Output the (x, y) coordinate of the center of the cell containing the given text.  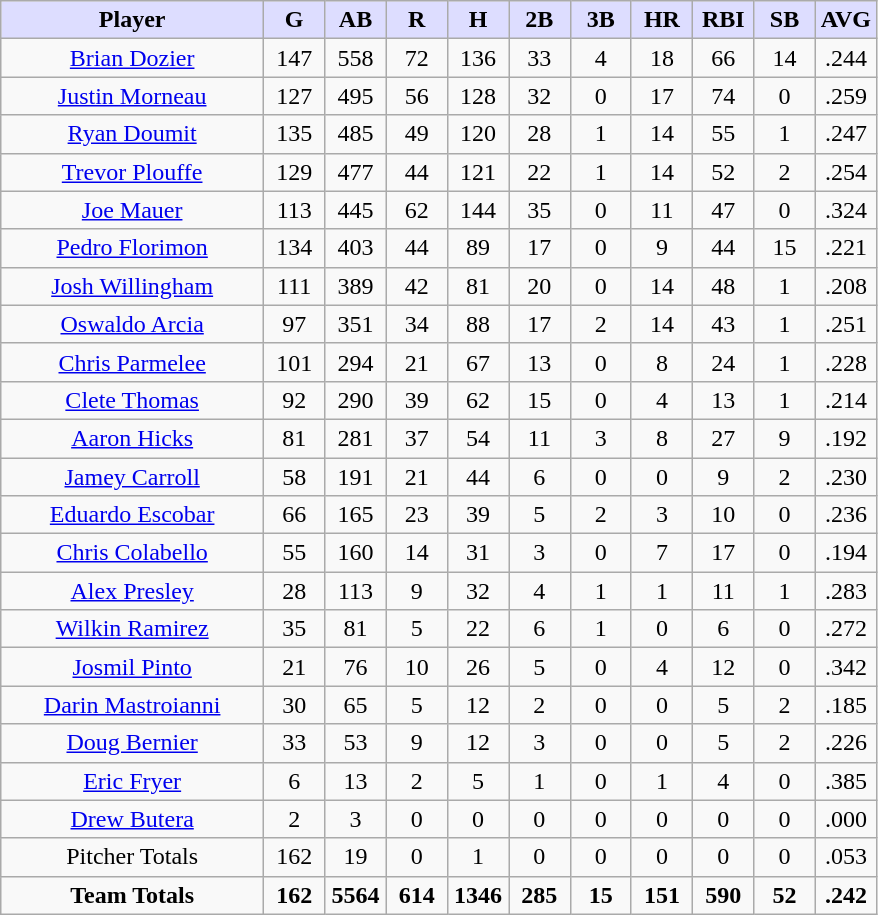
74 (724, 96)
Clete Thomas (132, 400)
120 (478, 134)
128 (478, 96)
67 (478, 362)
.251 (846, 324)
20 (540, 286)
2B (540, 20)
76 (356, 667)
.342 (846, 667)
151 (662, 895)
.247 (846, 134)
121 (478, 172)
RBI (724, 20)
Aaron Hicks (132, 438)
24 (724, 362)
.236 (846, 515)
26 (478, 667)
54 (478, 438)
.244 (846, 58)
92 (294, 400)
445 (356, 210)
23 (416, 515)
.228 (846, 362)
Ryan Doumit (132, 134)
18 (662, 58)
Darin Mastroianni (132, 705)
Doug Bernier (132, 743)
127 (294, 96)
89 (478, 248)
HR (662, 20)
97 (294, 324)
Eric Fryer (132, 781)
351 (356, 324)
Brian Dozier (132, 58)
134 (294, 248)
Trevor Plouffe (132, 172)
Drew Butera (132, 819)
Josmil Pinto (132, 667)
5564 (356, 895)
Justin Morneau (132, 96)
.283 (846, 591)
Joe Mauer (132, 210)
485 (356, 134)
Chris Parmelee (132, 362)
.226 (846, 743)
590 (724, 895)
165 (356, 515)
Alex Presley (132, 591)
72 (416, 58)
AVG (846, 20)
Chris Colabello (132, 553)
.194 (846, 553)
3B (600, 20)
111 (294, 286)
160 (356, 553)
.254 (846, 172)
53 (356, 743)
101 (294, 362)
42 (416, 286)
19 (356, 857)
614 (416, 895)
.208 (846, 286)
H (478, 20)
1346 (478, 895)
47 (724, 210)
.242 (846, 895)
56 (416, 96)
48 (724, 286)
147 (294, 58)
136 (478, 58)
191 (356, 477)
290 (356, 400)
.324 (846, 210)
285 (540, 895)
558 (356, 58)
58 (294, 477)
88 (478, 324)
27 (724, 438)
SB (784, 20)
129 (294, 172)
43 (724, 324)
389 (356, 286)
7 (662, 553)
.185 (846, 705)
.000 (846, 819)
403 (356, 248)
477 (356, 172)
.272 (846, 629)
34 (416, 324)
31 (478, 553)
.259 (846, 96)
.385 (846, 781)
Eduardo Escobar (132, 515)
R (416, 20)
.214 (846, 400)
Oswaldo Arcia (132, 324)
.053 (846, 857)
Pedro Florimon (132, 248)
Team Totals (132, 895)
Player (132, 20)
65 (356, 705)
30 (294, 705)
Wilkin Ramirez (132, 629)
294 (356, 362)
144 (478, 210)
.192 (846, 438)
G (294, 20)
135 (294, 134)
Pitcher Totals (132, 857)
37 (416, 438)
Josh Willingham (132, 286)
.230 (846, 477)
Jamey Carroll (132, 477)
AB (356, 20)
281 (356, 438)
495 (356, 96)
.221 (846, 248)
49 (416, 134)
